Scan for the cell matching the given text and deliver its [x, y] coordinate at center. 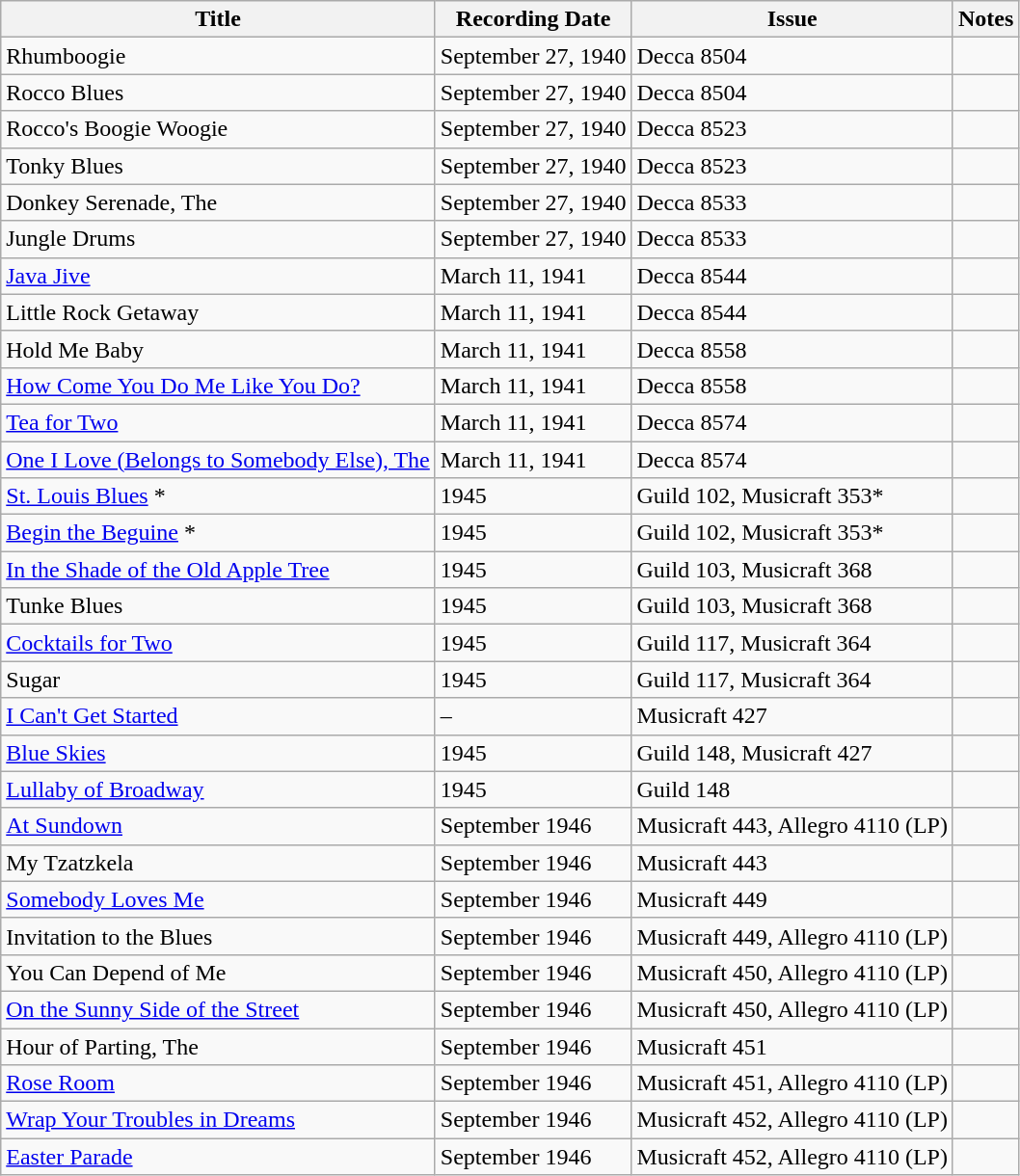
Musicraft 443 [792, 863]
On the Sunny Side of the Street [218, 1009]
Tunke Blues [218, 606]
Hour of Parting, The [218, 1046]
Tea for Two [218, 422]
Guild 148, Musicraft 427 [792, 753]
Rose Room [218, 1083]
At Sundown [218, 826]
Musicraft 427 [792, 716]
Lullaby of Broadway [218, 789]
My Tzatzkela [218, 863]
Guild 148 [792, 789]
Musicraft 449 [792, 899]
Somebody Loves Me [218, 899]
Hold Me Baby [218, 349]
Java Jive [218, 276]
One I Love (Belongs to Somebody Else), The [218, 460]
Notes [985, 19]
Musicraft 443, Allegro 4110 (LP) [792, 826]
Musicraft 449, Allegro 4110 (LP) [792, 936]
You Can Depend of Me [218, 973]
Wrap Your Troubles in Dreams [218, 1120]
Issue [792, 19]
Sugar [218, 680]
Tonky Blues [218, 166]
Little Rock Getaway [218, 312]
Jungle Drums [218, 239]
In the Shade of the Old Apple Tree [218, 570]
Donkey Serenade, The [218, 202]
I Can't Get Started [218, 716]
– [533, 716]
Easter Parade [218, 1157]
Musicraft 451 [792, 1046]
Musicraft 451, Allegro 4110 (LP) [792, 1083]
Rocco Blues [218, 93]
Begin the Beguine * [218, 533]
Cocktails for Two [218, 643]
Rhumboogie [218, 56]
Title [218, 19]
Blue Skies [218, 753]
Invitation to the Blues [218, 936]
Recording Date [533, 19]
Rocco's Boogie Woogie [218, 129]
How Come You Do Me Like You Do? [218, 386]
St. Louis Blues * [218, 496]
